Return the [X, Y] coordinate for the center point of the cell that contains the specified text.  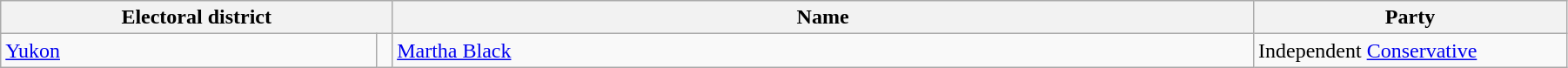
Yukon [189, 51]
Independent Conservative [1411, 51]
Party [1411, 17]
Martha Black [823, 51]
Name [823, 17]
Electoral district [197, 17]
